Find where the given text appears and provide that cell's center as (X, Y) coordinate. 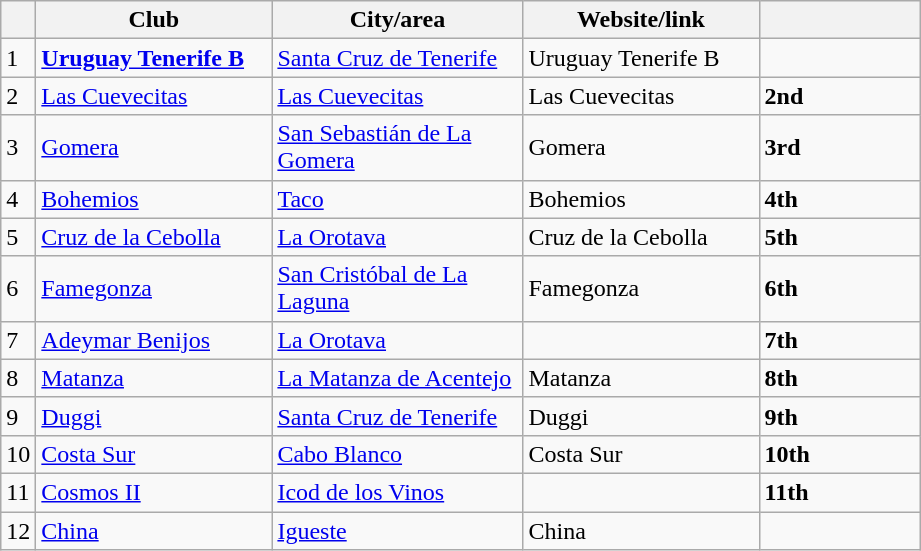
Website/link (641, 20)
10 (18, 454)
Cosmos II (154, 492)
8th (840, 378)
10th (840, 454)
11 (18, 492)
Icod de los Vinos (398, 492)
8 (18, 378)
Club (154, 20)
6 (18, 288)
5th (840, 237)
La Matanza de Acentejo (398, 378)
4th (840, 199)
12 (18, 531)
San Cristóbal de La Laguna (398, 288)
9th (840, 416)
Igueste (398, 531)
6th (840, 288)
2nd (840, 96)
11th (840, 492)
1 (18, 58)
City/area (398, 20)
Adeymar Benijos (154, 340)
3rd (840, 148)
9 (18, 416)
Cabo Blanco (398, 454)
5 (18, 237)
2 (18, 96)
7th (840, 340)
3 (18, 148)
4 (18, 199)
Taco (398, 199)
San Sebastián de La Gomera (398, 148)
7 (18, 340)
